Search for the cell housing the specified text and yield its [x, y] center coordinate. 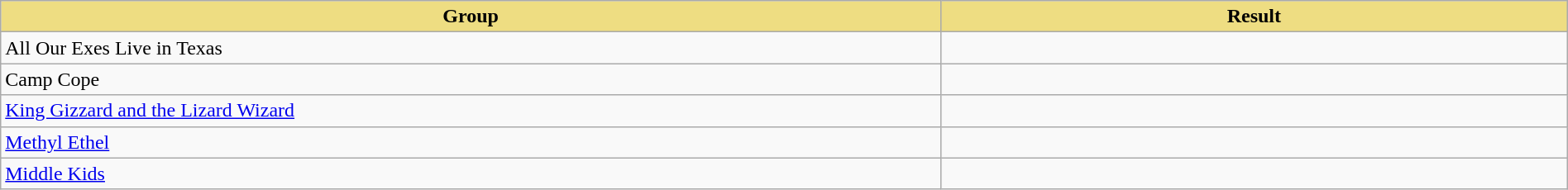
King Gizzard and the Lizard Wizard [471, 111]
Methyl Ethel [471, 142]
All Our Exes Live in Texas [471, 48]
Group [471, 17]
Result [1254, 17]
Middle Kids [471, 173]
Camp Cope [471, 79]
